Pinpoint the cell where the given text exists, returning its [x, y] midpoint coordinate. 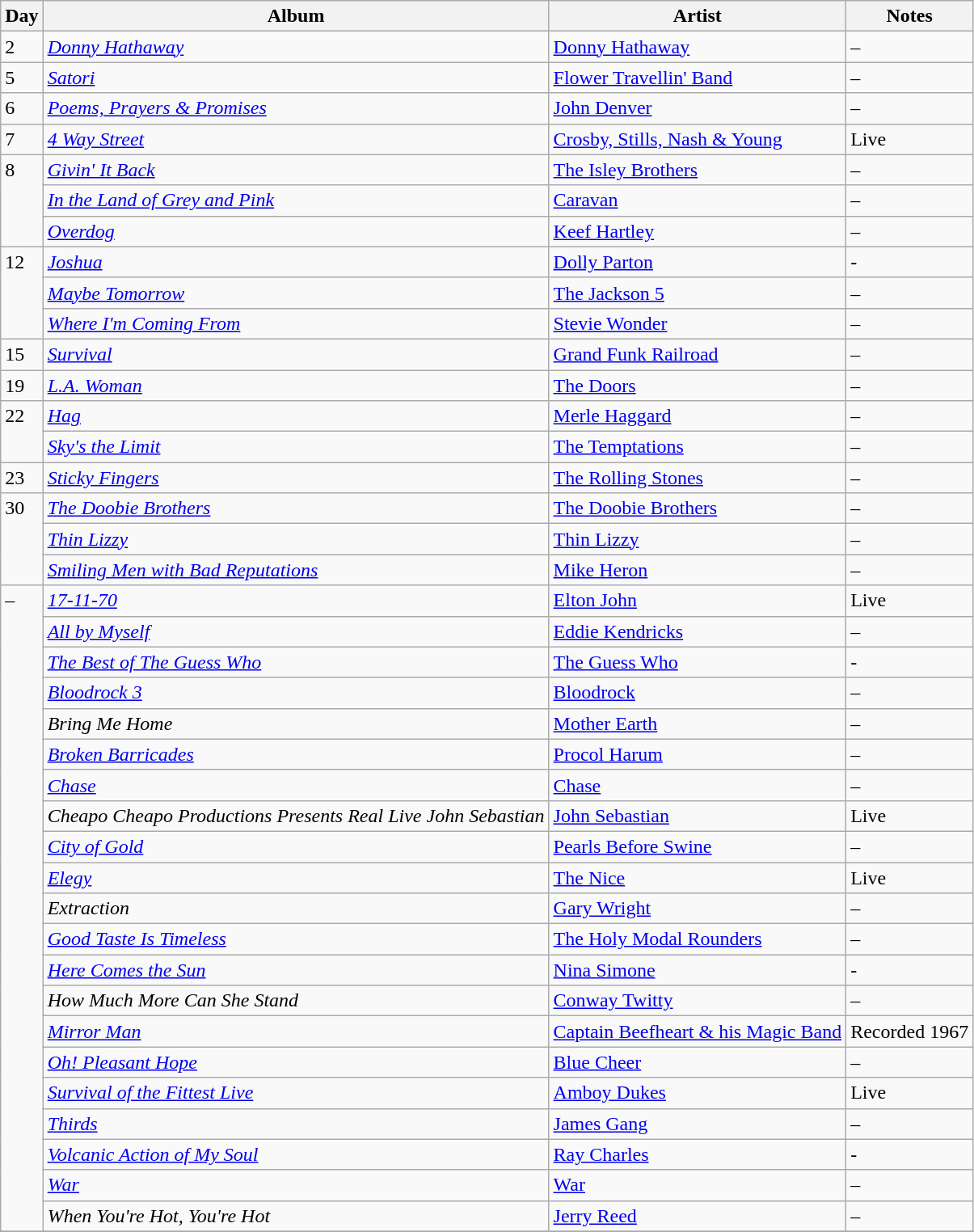
Conway Twitty [698, 1001]
Gary Wright [698, 909]
Where I'm Coming From [296, 323]
Jerry Reed [698, 1216]
Dolly Parton [698, 262]
Joshua [296, 262]
Hag [296, 416]
Recorded 1967 [910, 1032]
Poems, Prayers & Promises [296, 108]
John Denver [698, 108]
The Temptations [698, 447]
Bring Me Home [296, 724]
How Much More Can She Stand [296, 1001]
Good Taste Is Timeless [296, 939]
Amboy Dukes [698, 1093]
Pearls Before Swine [698, 846]
Givin' It Back [296, 170]
30 [22, 539]
All by Myself [296, 631]
Mike Heron [698, 570]
Sky's the Limit [296, 447]
2 [22, 47]
The Doors [698, 386]
Keef Hartley [698, 231]
Stevie Wonder [698, 323]
James Gang [698, 1124]
Grand Funk Railroad [698, 354]
Cheapo Cheapo Productions Presents Real Live John Sebastian [296, 816]
The Jackson 5 [698, 293]
Day [22, 16]
Thirds [296, 1124]
Notes [910, 16]
19 [22, 386]
In the Land of Grey and Pink [296, 200]
15 [22, 354]
Here Comes the Sun [296, 970]
Satori [296, 78]
The Rolling Stones [698, 478]
Volcanic Action of My Soul [296, 1154]
Oh! Pleasant Hope [296, 1062]
8 [22, 200]
Nina Simone [698, 970]
Mother Earth [698, 724]
Caravan [698, 200]
Sticky Fingers [296, 478]
Procol Harum [698, 754]
Elton John [698, 601]
Eddie Kendricks [698, 631]
Bloodrock 3 [296, 693]
Overdog [296, 231]
The Isley Brothers [698, 170]
Maybe Tomorrow [296, 293]
Mirror Man [296, 1032]
Flower Travellin' Band [698, 78]
12 [22, 293]
Album [296, 16]
City of Gold [296, 846]
5 [22, 78]
Survival of the Fittest Live [296, 1093]
Artist [698, 16]
Ray Charles [698, 1154]
L.A. Woman [296, 386]
17-11-70 [296, 601]
4 Way Street [296, 139]
The Holy Modal Rounders [698, 939]
When You're Hot, You're Hot [296, 1216]
The Guess Who [698, 662]
The Best of The Guess Who [296, 662]
22 [22, 432]
Bloodrock [698, 693]
Broken Barricades [296, 754]
Elegy [296, 877]
Captain Beefheart & his Magic Band [698, 1032]
Merle Haggard [698, 416]
Smiling Men with Bad Reputations [296, 570]
Extraction [296, 909]
Crosby, Stills, Nash & Young [698, 139]
The Nice [698, 877]
23 [22, 478]
John Sebastian [698, 816]
Blue Cheer [698, 1062]
6 [22, 108]
Survival [296, 354]
7 [22, 139]
